Find where the given text appears and provide that cell's center as (x, y) coordinate. 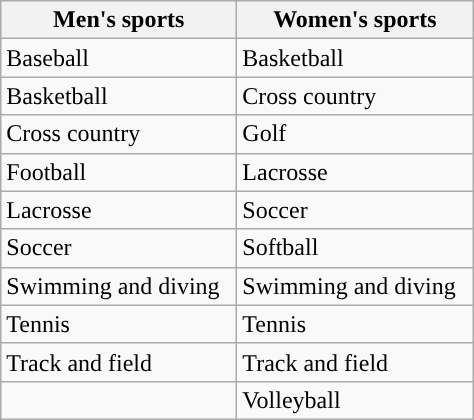
Volleyball (355, 400)
Softball (355, 248)
Women's sports (355, 20)
Football (119, 172)
Baseball (119, 58)
Golf (355, 134)
Men's sports (119, 20)
